Determine the (x, y) coordinate at the center of the cell enclosing the given text.  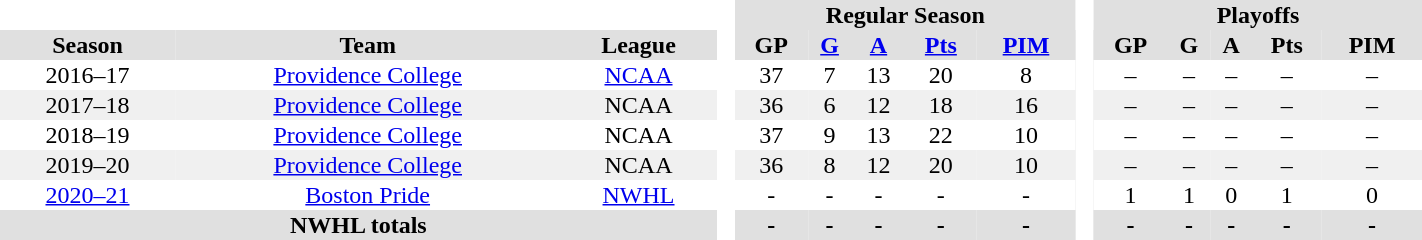
Regular Season (906, 15)
2019–20 (88, 165)
2018–19 (88, 135)
6 (830, 105)
Season (88, 45)
2016–17 (88, 75)
Boston Pride (368, 195)
22 (941, 135)
NWHL totals (358, 225)
League (638, 45)
18 (941, 105)
7 (830, 75)
16 (1026, 105)
NWHL (638, 195)
2017–18 (88, 105)
Playoffs (1258, 15)
9 (830, 135)
Team (368, 45)
2020–21 (88, 195)
